Detect which cell encompasses the target text, then output its [x, y] center coordinate. 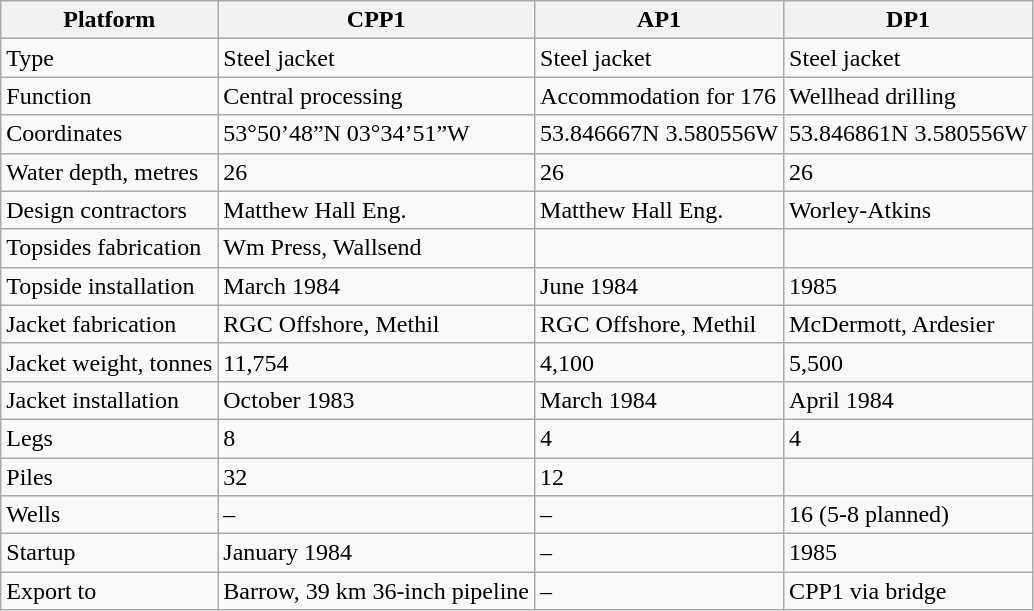
Topsides fabrication [110, 248]
32 [376, 477]
4,100 [660, 362]
October 1983 [376, 400]
CPP1 [376, 20]
April 1984 [908, 400]
Water depth, metres [110, 172]
Jacket weight, tonnes [110, 362]
June 1984 [660, 286]
Design contractors [110, 210]
11,754 [376, 362]
Topside installation [110, 286]
Type [110, 58]
January 1984 [376, 553]
Worley-Atkins [908, 210]
8 [376, 438]
12 [660, 477]
Barrow, 39 km 36-inch pipeline [376, 591]
Startup [110, 553]
Wellhead drilling [908, 96]
Jacket fabrication [110, 324]
McDermott, Ardesier [908, 324]
Accommodation for 176 [660, 96]
AP1 [660, 20]
53.846667N 3.580556W [660, 134]
Central processing [376, 96]
5,500 [908, 362]
Piles [110, 477]
Export to [110, 591]
DP1 [908, 20]
Wells [110, 515]
Legs [110, 438]
Coordinates [110, 134]
Function [110, 96]
CPP1 via bridge [908, 591]
Platform [110, 20]
Jacket installation [110, 400]
16 (5-8 planned) [908, 515]
53.846861N 3.580556W [908, 134]
53°50’48”N 03°34’51”W [376, 134]
Wm Press, Wallsend [376, 248]
